Output the (X, Y) coordinate of the center of the cell containing the given text.  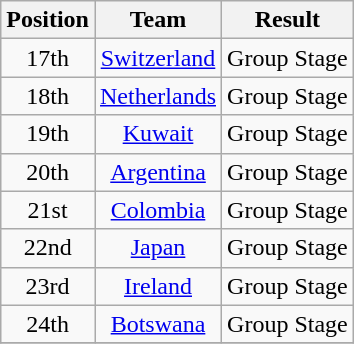
18th (48, 96)
20th (48, 172)
Netherlands (158, 96)
Result (288, 20)
Ireland (158, 286)
24th (48, 324)
22nd (48, 248)
Team (158, 20)
Argentina (158, 172)
Switzerland (158, 58)
23rd (48, 286)
Japan (158, 248)
17th (48, 58)
Colombia (158, 210)
19th (48, 134)
Kuwait (158, 134)
Botswana (158, 324)
Position (48, 20)
21st (48, 210)
